Scan for the cell matching the given text and deliver its (x, y) coordinate at center. 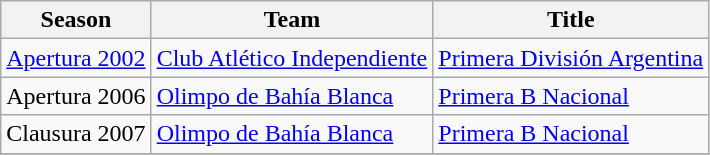
Club Atlético Independiente (292, 58)
Title (571, 20)
Clausura 2007 (76, 134)
Season (76, 20)
Apertura 2006 (76, 96)
Team (292, 20)
Primera División Argentina (571, 58)
Apertura 2002 (76, 58)
